Detect which cell encompasses the target text, then output its [x, y] center coordinate. 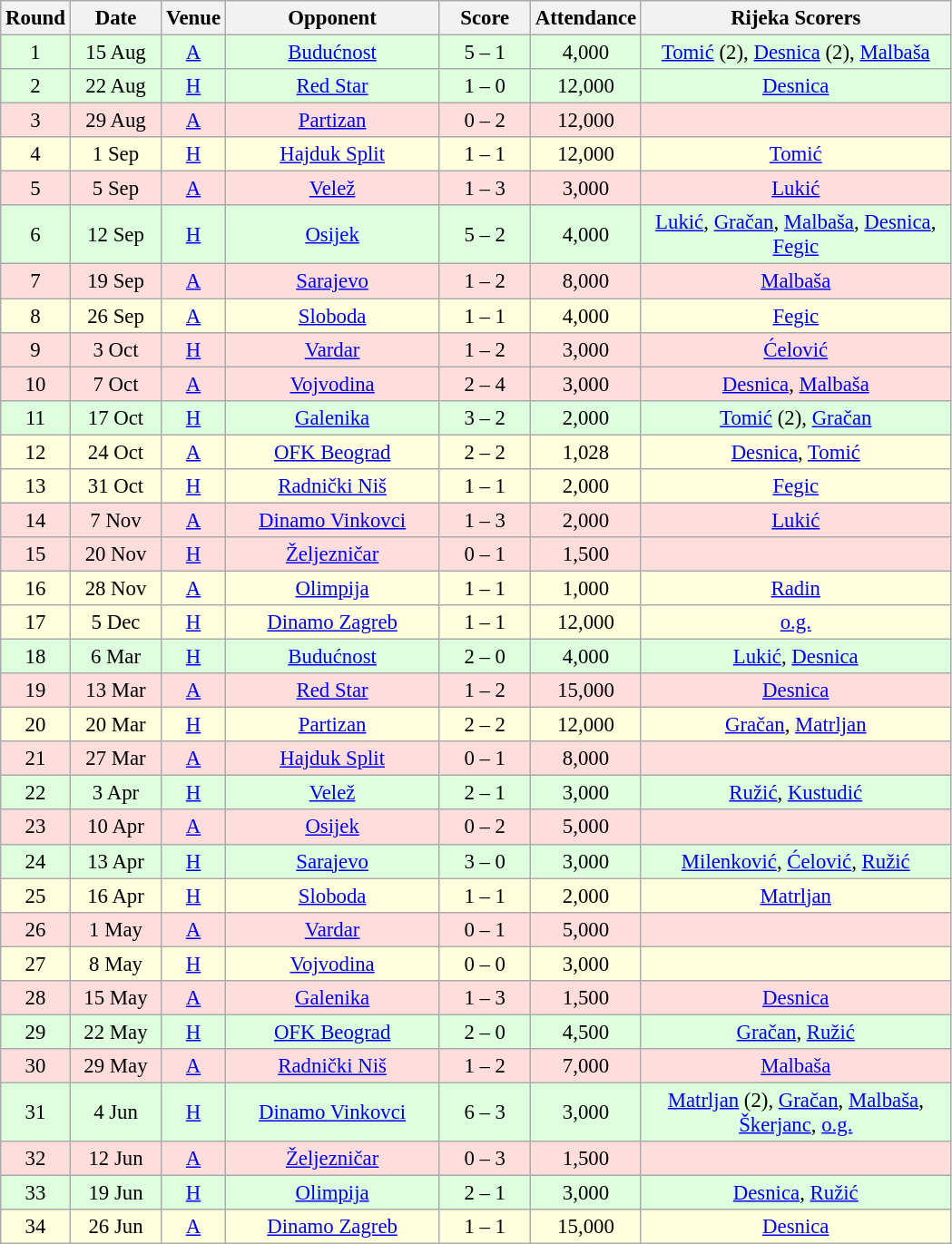
7 Nov [116, 520]
Date [116, 18]
15 [35, 554]
26 Jun [116, 1227]
4,500 [586, 1032]
19 Jun [116, 1193]
3 – 2 [485, 417]
13 [35, 486]
7 Oct [116, 384]
Score [485, 18]
3 Oct [116, 349]
22 May [116, 1032]
5 – 1 [485, 53]
34 [35, 1227]
19 [35, 691]
31 Oct [116, 486]
15 May [116, 998]
21 [35, 759]
28 Nov [116, 588]
o.g. [795, 622]
8 May [116, 964]
Gračan, Ružić [795, 1032]
7 [35, 281]
3 – 0 [485, 861]
32 [35, 1159]
4 [35, 154]
1 Sep [116, 154]
19 Sep [116, 281]
Round [35, 18]
Tomić [795, 154]
7,000 [586, 1066]
1 [35, 53]
Opponent [332, 18]
Gračan, Matrljan [795, 725]
31 [35, 1112]
1,000 [586, 588]
17 [35, 622]
3 Apr [116, 793]
0 – 3 [485, 1159]
Desnica, Ružić [795, 1193]
6 Mar [116, 657]
29 May [116, 1066]
Matrljan (2), Gračan, Malbaša, Škerjanc, o.g. [795, 1112]
20 Mar [116, 725]
Tomić (2), Desnica (2), Malbaša [795, 53]
16 [35, 588]
14 [35, 520]
Ružić, Kustudić [795, 793]
17 Oct [116, 417]
29 Aug [116, 121]
Venue [194, 18]
0 – 0 [485, 964]
Ćelović [795, 349]
Desnica, Malbaša [795, 384]
18 [35, 657]
23 [35, 828]
4 Jun [116, 1112]
13 Apr [116, 861]
3 [35, 121]
Attendance [586, 18]
5 Dec [116, 622]
10 [35, 384]
26 Sep [116, 316]
1 – 0 [485, 86]
22 Aug [116, 86]
6 – 3 [485, 1112]
5 [35, 189]
2 [35, 86]
Matrljan [795, 896]
9 [35, 349]
13 Mar [116, 691]
24 [35, 861]
27 [35, 964]
25 [35, 896]
1 May [116, 929]
26 [35, 929]
15 Aug [116, 53]
Lukić, Gračan, Malbaša, Desnica, Fegic [795, 234]
12 Jun [116, 1159]
5 – 2 [485, 234]
12 [35, 452]
20 Nov [116, 554]
28 [35, 998]
Radin [795, 588]
2 – 4 [485, 384]
Desnica, Tomić [795, 452]
Lukić, Desnica [795, 657]
12 Sep [116, 234]
5 Sep [116, 189]
Rijeka Scorers [795, 18]
11 [35, 417]
30 [35, 1066]
1,028 [586, 452]
10 Apr [116, 828]
20 [35, 725]
Milenković, Ćelović, Ružić [795, 861]
33 [35, 1193]
16 Apr [116, 896]
24 Oct [116, 452]
29 [35, 1032]
8 [35, 316]
6 [35, 234]
Tomić (2), Gračan [795, 417]
22 [35, 793]
27 Mar [116, 759]
